Scan for the cell matching the given text and deliver its (x, y) coordinate at center. 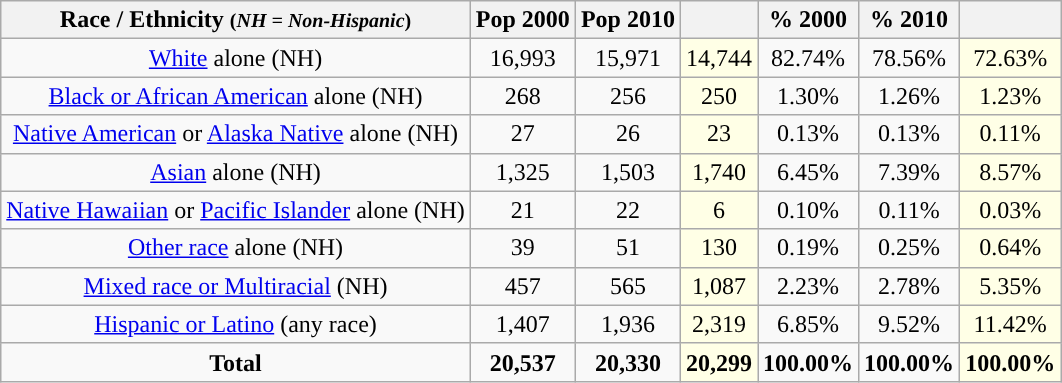
Total (236, 362)
Mixed race or Multiracial (NH) (236, 286)
0.10% (808, 210)
39 (522, 248)
Other race alone (NH) (236, 248)
21 (522, 210)
11.42% (1010, 324)
82.74% (808, 58)
130 (718, 248)
Native Hawaiian or Pacific Islander alone (NH) (236, 210)
0.25% (910, 248)
0.03% (1010, 210)
1,407 (522, 324)
268 (522, 96)
1.30% (808, 96)
6.45% (808, 172)
Hispanic or Latino (any race) (236, 324)
2.78% (910, 286)
Pop 2010 (628, 20)
% 2010 (910, 20)
2.23% (808, 286)
1,087 (718, 286)
15,971 (628, 58)
0.64% (1010, 248)
9.52% (910, 324)
7.39% (910, 172)
27 (522, 134)
1.26% (910, 96)
Black or African American alone (NH) (236, 96)
1.23% (1010, 96)
1,936 (628, 324)
Race / Ethnicity (NH = Non-Hispanic) (236, 20)
22 (628, 210)
20,330 (628, 362)
5.35% (1010, 286)
23 (718, 134)
1,740 (718, 172)
51 (628, 248)
78.56% (910, 58)
26 (628, 134)
16,993 (522, 58)
565 (628, 286)
14,744 (718, 58)
6.85% (808, 324)
20,537 (522, 362)
Pop 2000 (522, 20)
Asian alone (NH) (236, 172)
250 (718, 96)
457 (522, 286)
1,325 (522, 172)
2,319 (718, 324)
1,503 (628, 172)
White alone (NH) (236, 58)
8.57% (1010, 172)
% 2000 (808, 20)
Native American or Alaska Native alone (NH) (236, 134)
20,299 (718, 362)
72.63% (1010, 58)
256 (628, 96)
0.19% (808, 248)
6 (718, 210)
